Provide the (X, Y) coordinate of the cell's center where the given text is located.  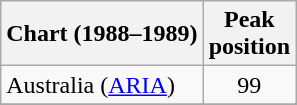
Australia (ARIA) (102, 85)
Chart (1988–1989) (102, 34)
99 (249, 85)
Peakposition (249, 34)
